Pinpoint the cell where the given text exists, returning its (x, y) midpoint coordinate. 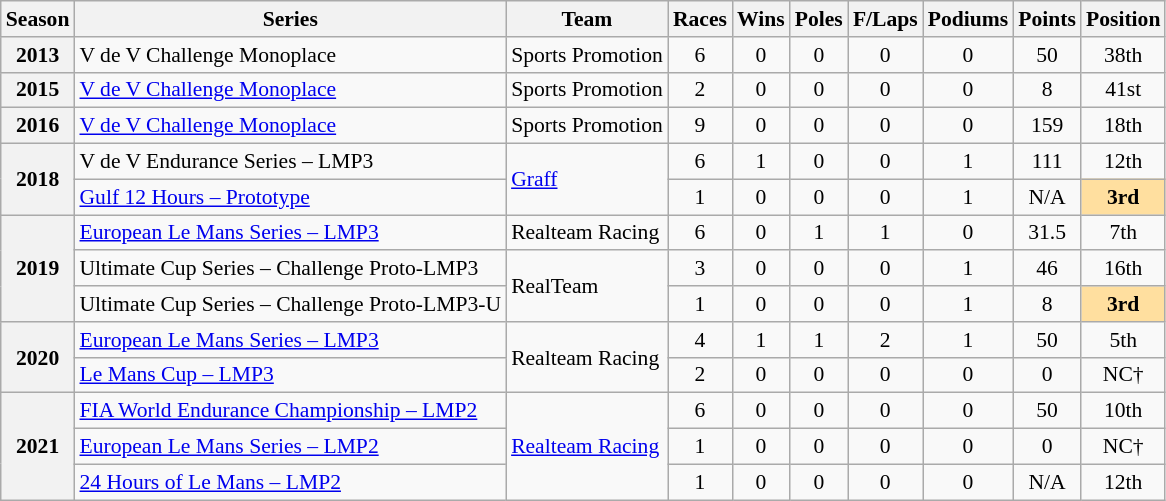
2019 (38, 268)
Season (38, 19)
Poles (819, 19)
European Le Mans Series – LMP2 (290, 447)
18th (1123, 126)
24 Hours of Le Mans – LMP2 (290, 482)
31.5 (1047, 233)
Le Mans Cup – LMP3 (290, 375)
Position (1123, 19)
3 (700, 269)
38th (1123, 55)
2018 (38, 180)
RealTeam (587, 286)
41st (1123, 90)
16th (1123, 269)
9 (700, 126)
2020 (38, 358)
10th (1123, 411)
2016 (38, 126)
159 (1047, 126)
7th (1123, 233)
5th (1123, 340)
Races (700, 19)
Podiums (968, 19)
Team (587, 19)
Points (1047, 19)
Ultimate Cup Series – Challenge Proto-LMP3 (290, 269)
Ultimate Cup Series – Challenge Proto-LMP3-U (290, 304)
Series (290, 19)
46 (1047, 269)
2013 (38, 55)
Wins (761, 19)
Graff (587, 180)
111 (1047, 162)
2015 (38, 90)
F/Laps (886, 19)
Gulf 12 Hours – Prototype (290, 197)
2021 (38, 446)
4 (700, 340)
FIA World Endurance Championship – LMP2 (290, 411)
V de V Endurance Series – LMP3 (290, 162)
